From the cell containing the given text, extract its center point as [x, y] coordinate. 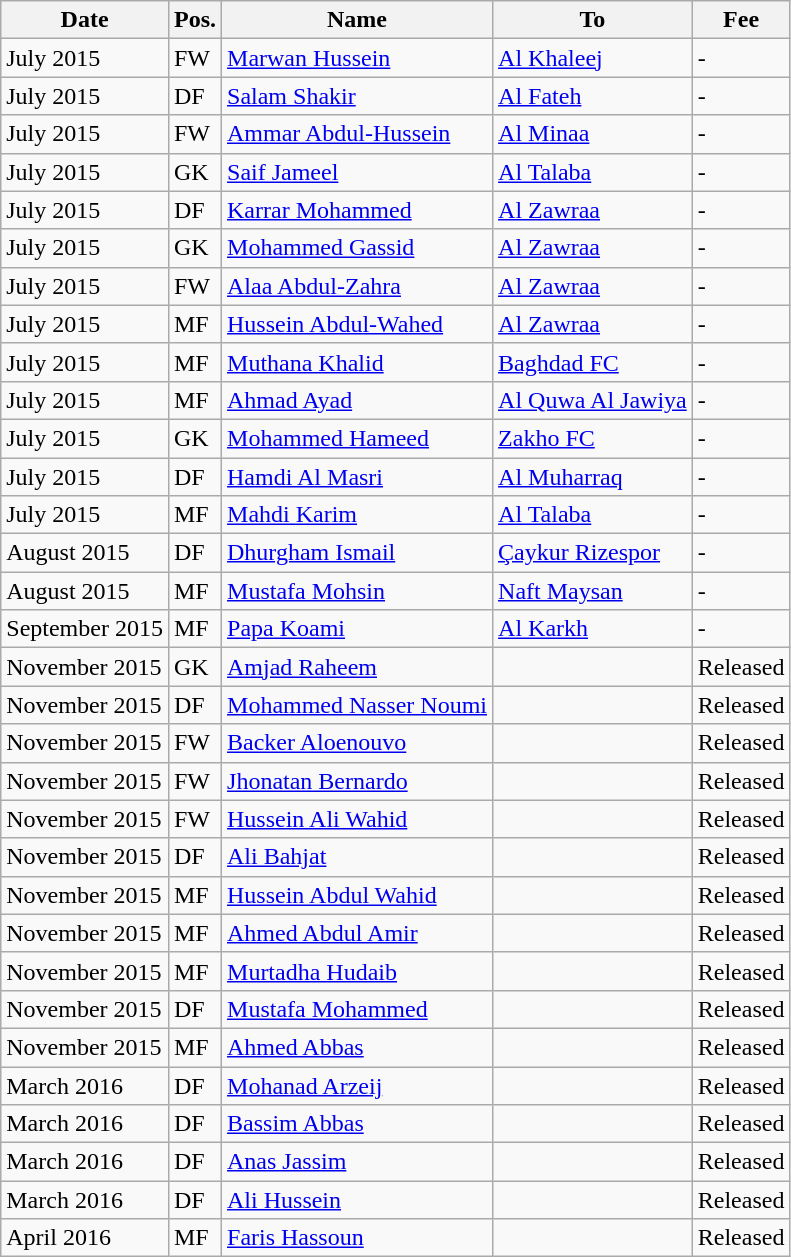
Papa Koami [358, 629]
Al Fateh [593, 96]
Al Minaa [593, 134]
Naft Maysan [593, 591]
Faris Hassoun [358, 1238]
Muthana Khalid [358, 362]
Mohammed Hameed [358, 438]
Zakho FC [593, 438]
Date [85, 20]
Backer Aloenouvo [358, 743]
Pos. [194, 20]
Ali Bahjat [358, 857]
Ahmed Abbas [358, 1047]
Hussein Ali Wahid [358, 819]
Ali Hussein [358, 1200]
Anas Jassim [358, 1162]
Mahdi Karim [358, 515]
Çaykur Rizespor [593, 553]
Mohammed Nasser Noumi [358, 705]
Mustafa Mohsin [358, 591]
Karrar Mohammed [358, 210]
Jhonatan Bernardo [358, 781]
Bassim Abbas [358, 1124]
Fee [741, 20]
September 2015 [85, 629]
Ammar Abdul-Hussein [358, 134]
Name [358, 20]
Saif Jameel [358, 172]
Murtadha Hudaib [358, 971]
Baghdad FC [593, 362]
Mohanad Arzeij [358, 1085]
Ahmed Abdul Amir [358, 933]
Alaa Abdul-Zahra [358, 286]
Al Karkh [593, 629]
Ahmad Ayad [358, 400]
Dhurgham Ismail [358, 553]
Al Quwa Al Jawiya [593, 400]
Mohammed Gassid [358, 248]
Al Khaleej [593, 58]
Mustafa Mohammed [358, 1009]
Amjad Raheem [358, 667]
Hussein Abdul-Wahed [358, 324]
To [593, 20]
Marwan Hussein [358, 58]
Hamdi Al Masri [358, 477]
Al Muharraq [593, 477]
Hussein Abdul Wahid [358, 895]
April 2016 [85, 1238]
Salam Shakir [358, 96]
